Return the [X, Y] coordinate for the center point of the cell that contains the specified text.  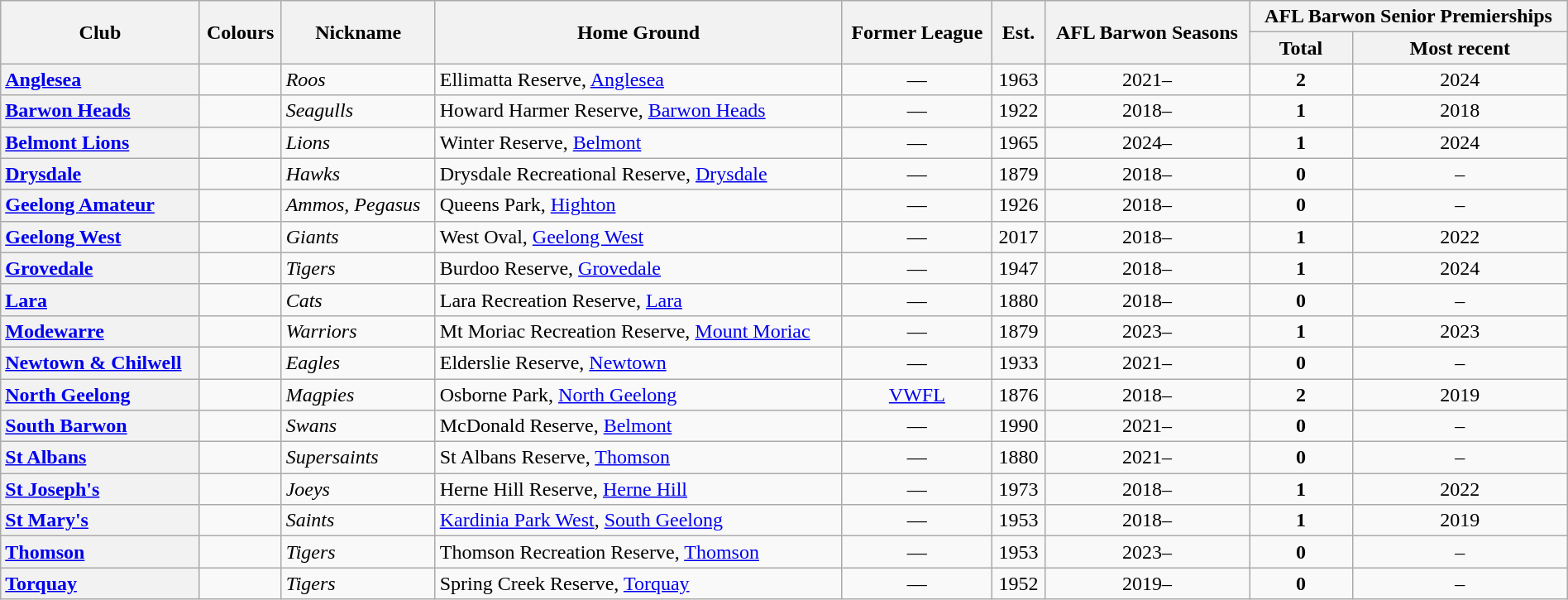
1990 [1019, 426]
Modewarre [100, 331]
Geelong Amateur [100, 205]
Hawks [358, 174]
Drysdale Recreational Reserve, Drysdale [638, 174]
Spring Creek Reserve, Torquay [638, 583]
Most recent [1460, 48]
Magpies [358, 395]
Geelong West [100, 237]
Warriors [358, 331]
Roos [358, 79]
1876 [1019, 395]
Ellimatta Reserve, Anglesea [638, 79]
South Barwon [100, 426]
1963 [1019, 79]
Ammos, Pegasus [358, 205]
North Geelong [100, 395]
Grovedale [100, 268]
Anglesea [100, 79]
Seagulls [358, 111]
Newtown & Chilwell [100, 362]
Home Ground [638, 32]
1933 [1019, 362]
Joeys [358, 489]
McDonald Reserve, Belmont [638, 426]
Lara Recreation Reserve, Lara [638, 300]
Mt Moriac Recreation Reserve, Mount Moriac [638, 331]
Cats [358, 300]
Herne Hill Reserve, Herne Hill [638, 489]
St Mary's [100, 521]
Kardinia Park West, South Geelong [638, 521]
Lara [100, 300]
Nickname [358, 32]
Burdoo Reserve, Grovedale [638, 268]
1926 [1019, 205]
Queens Park, Highton [638, 205]
1973 [1019, 489]
Thomson Recreation Reserve, Thomson [638, 552]
1952 [1019, 583]
VWFL [917, 395]
Lions [358, 142]
Eagles [358, 362]
Thomson [100, 552]
Giants [358, 237]
AFL Barwon Seasons [1147, 32]
Drysdale [100, 174]
1922 [1019, 111]
Swans [358, 426]
Supersaints [358, 458]
Barwon Heads [100, 111]
Est. [1019, 32]
West Oval, Geelong West [638, 237]
2024– [1147, 142]
2017 [1019, 237]
Saints [358, 521]
St Albans Reserve, Thomson [638, 458]
Total [1302, 48]
1965 [1019, 142]
Former League [917, 32]
1947 [1019, 268]
Torquay [100, 583]
Club [100, 32]
2018 [1460, 111]
AFL Barwon Senior Premierships [1409, 17]
Belmont Lions [100, 142]
Elderslie Reserve, Newtown [638, 362]
St Albans [100, 458]
2023 [1460, 331]
Winter Reserve, Belmont [638, 142]
Osborne Park, North Geelong [638, 395]
Howard Harmer Reserve, Barwon Heads [638, 111]
St Joseph's [100, 489]
2019– [1147, 583]
Colours [240, 32]
